Search for the cell housing the specified text and yield its (x, y) center coordinate. 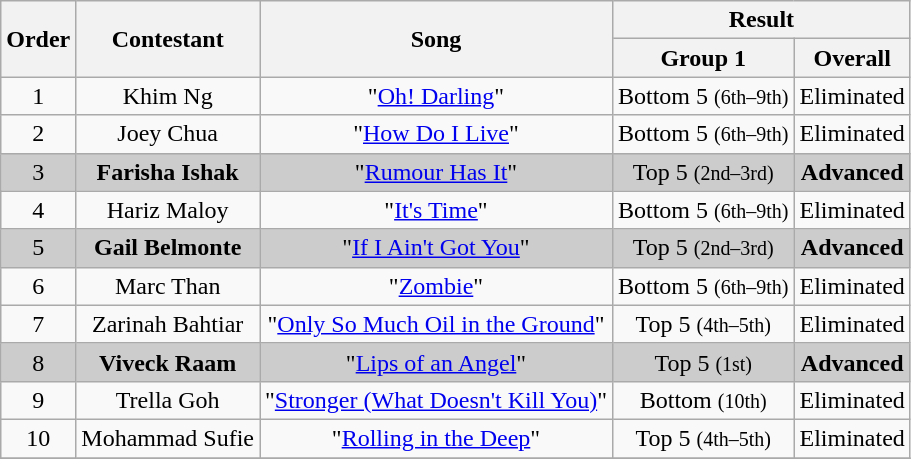
2 (38, 134)
"Rolling in the Deep" (436, 438)
8 (38, 362)
"How Do I Live" (436, 134)
Mohammad Sufie (168, 438)
3 (38, 172)
Farisha Ishak (168, 172)
Contestant (168, 39)
7 (38, 324)
5 (38, 248)
"Only So Much Oil in the Ground" (436, 324)
Viveck Raam (168, 362)
Joey Chua (168, 134)
"Zombie" (436, 286)
Top 5 (1st) (703, 362)
Bottom (10th) (703, 400)
Trella Goh (168, 400)
1 (38, 96)
10 (38, 438)
Gail Belmonte (168, 248)
9 (38, 400)
4 (38, 210)
Result (761, 20)
Khim Ng (168, 96)
"Oh! Darling" (436, 96)
"It's Time" (436, 210)
Order (38, 39)
"If I Ain't Got You" (436, 248)
"Rumour Has It" (436, 172)
Song (436, 39)
Hariz Maloy (168, 210)
6 (38, 286)
Marc Than (168, 286)
"Lips of an Angel" (436, 362)
Group 1 (703, 58)
Overall (852, 58)
Zarinah Bahtiar (168, 324)
"Stronger (What Doesn't Kill You)" (436, 400)
